Provide the (x, y) coordinate of the cell's center where the given text is located.  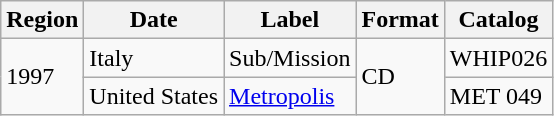
WHIP026 (498, 58)
Date (154, 20)
Catalog (498, 20)
CD (400, 77)
United States (154, 96)
Region (42, 20)
Sub/Mission (290, 58)
Format (400, 20)
1997 (42, 77)
Italy (154, 58)
Label (290, 20)
Metropolis (290, 96)
MET 049 (498, 96)
